Extract the [X, Y] coordinate from the center of the cell holding the provided text.  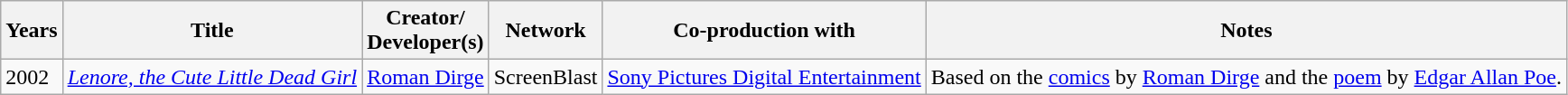
Sony Pictures Digital Entertainment [764, 77]
Based on the comics by Roman Dirge and the poem by Edgar Allan Poe. [1246, 77]
Notes [1246, 31]
2002 [32, 77]
Title [211, 31]
Creator/Developer(s) [426, 31]
Lenore, the Cute Little Dead Girl [211, 77]
Years [32, 31]
Network [546, 31]
ScreenBlast [546, 77]
Roman Dirge [426, 77]
Co-production with [764, 31]
